Detect which cell encompasses the target text, then output its (X, Y) center coordinate. 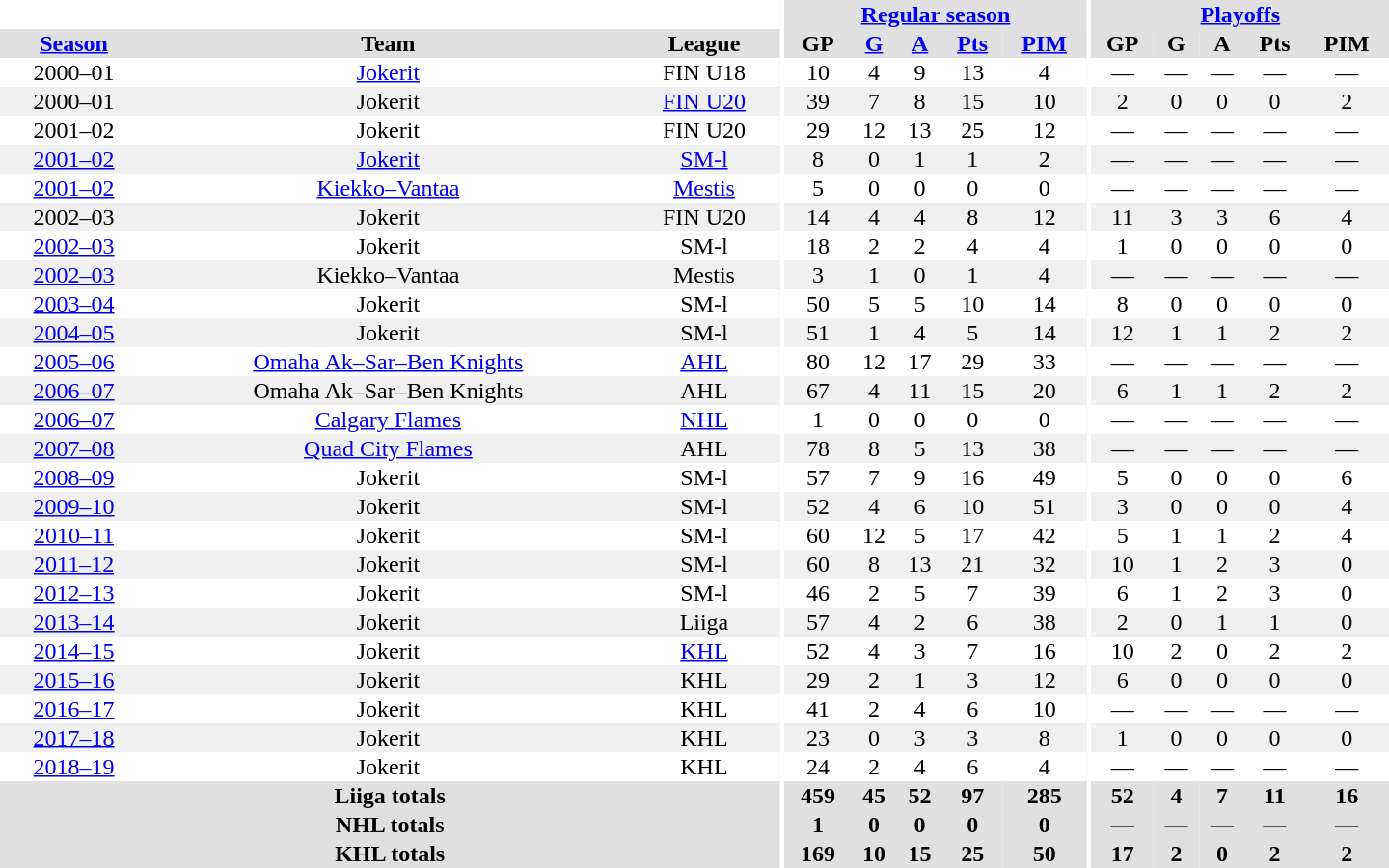
League (704, 43)
23 (818, 738)
80 (818, 362)
Quad City Flames (388, 448)
2014–15 (73, 651)
2018–19 (73, 767)
21 (972, 564)
32 (1044, 564)
24 (818, 767)
2008–09 (73, 477)
42 (1044, 535)
FIN U18 (704, 72)
67 (818, 391)
2003–04 (73, 304)
2009–10 (73, 506)
78 (818, 448)
41 (818, 709)
2004–05 (73, 333)
20 (1044, 391)
2005–06 (73, 362)
Season (73, 43)
KHL totals (390, 854)
45 (874, 796)
285 (1044, 796)
Liiga totals (390, 796)
2011–12 (73, 564)
2016–17 (73, 709)
2010–11 (73, 535)
18 (818, 246)
169 (818, 854)
2007–08 (73, 448)
Team (388, 43)
2015–16 (73, 680)
2012–13 (73, 593)
46 (818, 593)
2013–14 (73, 622)
NHL totals (390, 825)
Regular season (936, 14)
2017–18 (73, 738)
459 (818, 796)
97 (972, 796)
Liiga (704, 622)
Calgary Flames (388, 420)
49 (1044, 477)
Playoffs (1240, 14)
NHL (704, 420)
33 (1044, 362)
